Extract the (X, Y) coordinate from the center of the cell holding the provided text.  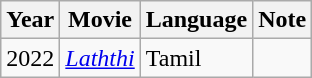
Movie (100, 20)
Note (282, 20)
Year (30, 20)
2022 (30, 58)
Language (196, 20)
Tamil (196, 58)
Laththi (100, 58)
